Return (x, y) of the center of cell containing provided text 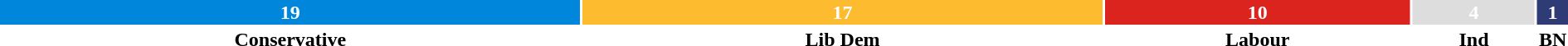
4 (1473, 12)
10 (1258, 12)
17 (843, 12)
1 (1553, 12)
19 (290, 12)
